Pinpoint the cell where the given text exists, returning its (X, Y) midpoint coordinate. 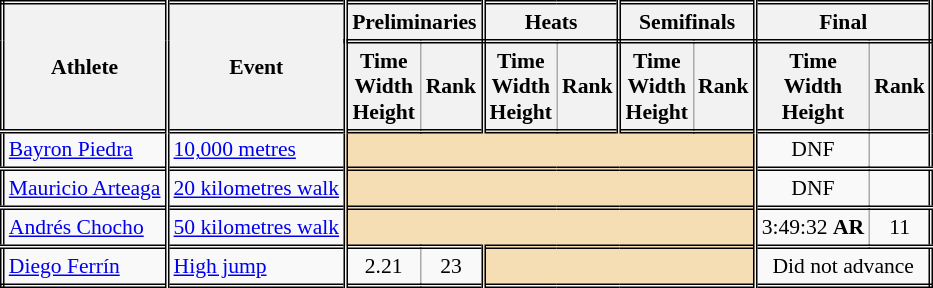
23 (452, 266)
Final (843, 22)
High jump (256, 266)
Athlete (84, 67)
Semifinals (687, 22)
Preliminaries (414, 22)
Andrés Chocho (84, 228)
10,000 metres (256, 150)
20 kilometres walk (256, 190)
11 (900, 228)
Event (256, 67)
3:49:32 AR (812, 228)
Mauricio Arteaga (84, 190)
50 kilometres walk (256, 228)
Bayron Piedra (84, 150)
Diego Ferrín (84, 266)
Heats (551, 22)
Did not advance (843, 266)
2.21 (384, 266)
